Identify which cell holds the provided text, then report its [X, Y] central coordinate. 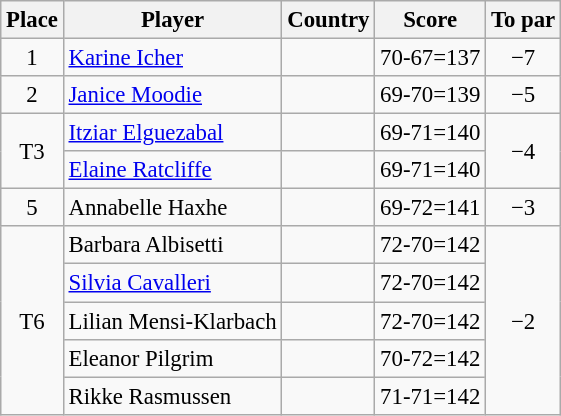
Barbara Albisetti [172, 245]
−2 [524, 320]
5 [32, 208]
1 [32, 58]
2 [32, 95]
T3 [32, 152]
To par [524, 20]
Eleanor Pilgrim [172, 358]
Score [430, 20]
70-67=137 [430, 58]
69-70=139 [430, 95]
−3 [524, 208]
71-71=142 [430, 396]
69-72=141 [430, 208]
T6 [32, 320]
Annabelle Haxhe [172, 208]
−7 [524, 58]
−5 [524, 95]
70-72=142 [430, 358]
Janice Moodie [172, 95]
Rikke Rasmussen [172, 396]
Silvia Cavalleri [172, 283]
Lilian Mensi-Klarbach [172, 321]
Elaine Ratcliffe [172, 170]
Karine Icher [172, 58]
−4 [524, 152]
Place [32, 20]
Itziar Elguezabal [172, 133]
Country [328, 20]
Player [172, 20]
